Locate the cell with the specified text and output its [X, Y] center coordinate. 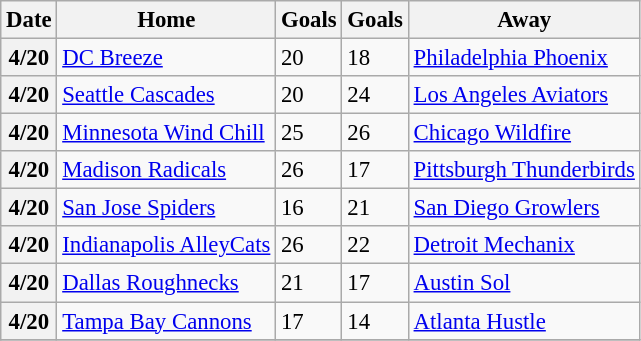
Date [29, 20]
22 [375, 245]
Chicago Wildfire [524, 133]
Philadelphia Phoenix [524, 58]
San Jose Spiders [166, 208]
25 [309, 133]
DC Breeze [166, 58]
Madison Radicals [166, 170]
Detroit Mechanix [524, 245]
Dallas Roughnecks [166, 283]
Tampa Bay Cannons [166, 321]
14 [375, 321]
Atlanta Hustle [524, 321]
Seattle Cascades [166, 95]
18 [375, 58]
Indianapolis AlleyCats [166, 245]
Los Angeles Aviators [524, 95]
Away [524, 20]
Austin Sol [524, 283]
San Diego Growlers [524, 208]
Pittsburgh Thunderbirds [524, 170]
24 [375, 95]
16 [309, 208]
Minnesota Wind Chill [166, 133]
Home [166, 20]
